Extract the [X, Y] coordinate from the center of the cell holding the provided text.  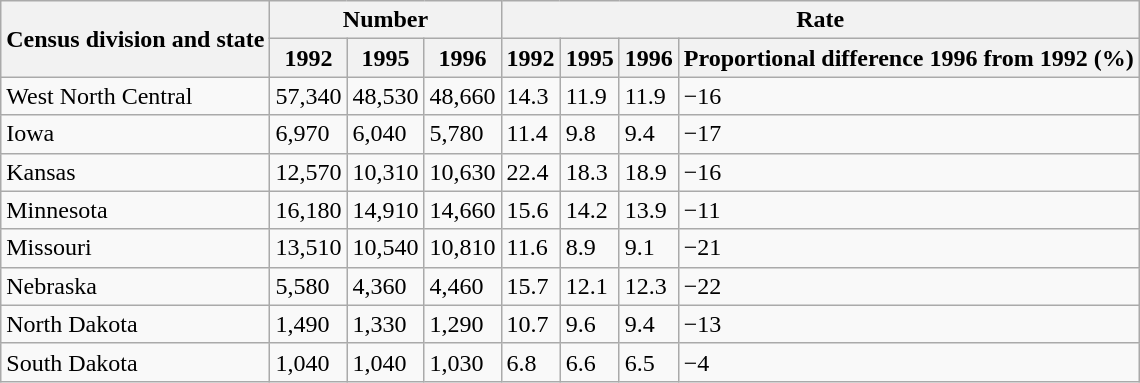
−11 [908, 210]
12,570 [308, 172]
6.5 [648, 362]
10,310 [386, 172]
12.3 [648, 286]
1,330 [386, 324]
9.6 [590, 324]
57,340 [308, 96]
10.7 [530, 324]
6,040 [386, 134]
6.6 [590, 362]
13.9 [648, 210]
−21 [908, 248]
22.4 [530, 172]
South Dakota [136, 362]
14,660 [462, 210]
16,180 [308, 210]
Iowa [136, 134]
5,780 [462, 134]
4,360 [386, 286]
18.9 [648, 172]
Proportional difference 1996 from 1992 (%) [908, 58]
1,290 [462, 324]
Number [386, 20]
10,630 [462, 172]
−17 [908, 134]
18.3 [590, 172]
48,530 [386, 96]
15.7 [530, 286]
14.2 [590, 210]
Rate [820, 20]
10,540 [386, 248]
Census division and state [136, 39]
−4 [908, 362]
5,580 [308, 286]
11.6 [530, 248]
13,510 [308, 248]
1,030 [462, 362]
1,490 [308, 324]
Nebraska [136, 286]
48,660 [462, 96]
North Dakota [136, 324]
14,910 [386, 210]
8.9 [590, 248]
6,970 [308, 134]
10,810 [462, 248]
Kansas [136, 172]
9.1 [648, 248]
4,460 [462, 286]
11.4 [530, 134]
9.8 [590, 134]
14.3 [530, 96]
Missouri [136, 248]
15.6 [530, 210]
West North Central [136, 96]
6.8 [530, 362]
−13 [908, 324]
−22 [908, 286]
12.1 [590, 286]
Minnesota [136, 210]
